For the text-containing cell, return its midpoint in (X, Y) coordinate format. 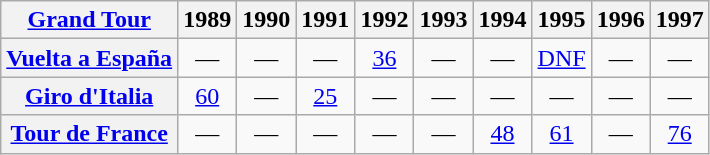
Vuelta a España (90, 58)
Giro d'Italia (90, 96)
60 (208, 96)
36 (384, 58)
76 (680, 134)
1994 (502, 20)
25 (326, 96)
1995 (562, 20)
1996 (620, 20)
48 (502, 134)
DNF (562, 58)
1991 (326, 20)
Tour de France (90, 134)
1990 (266, 20)
1997 (680, 20)
1992 (384, 20)
1989 (208, 20)
61 (562, 134)
1993 (444, 20)
Grand Tour (90, 20)
